Output the (x, y) coordinate of the center of the cell containing the given text.  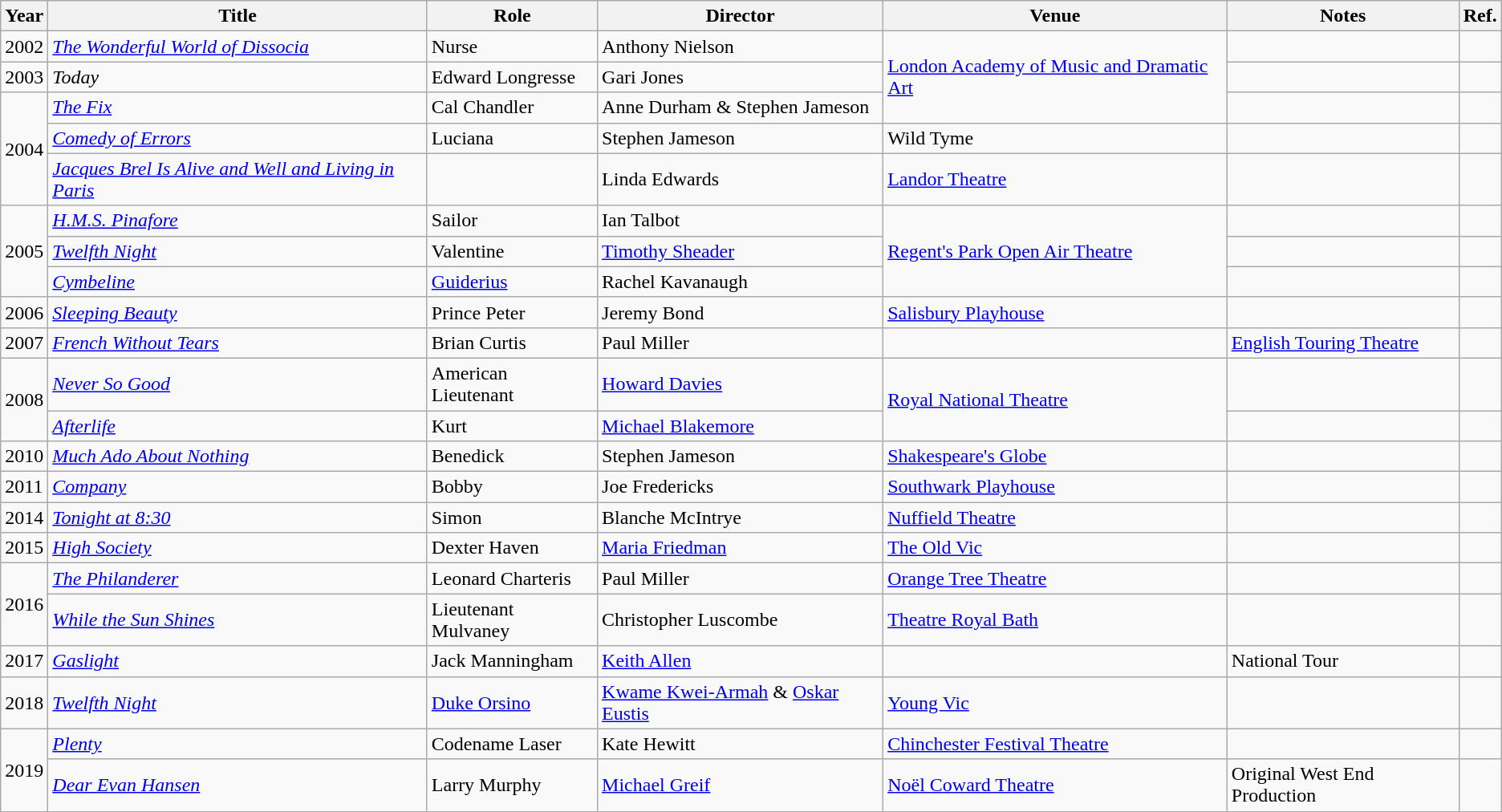
Never So Good (237, 384)
Benedick (512, 457)
Gari Jones (741, 77)
Prince Peter (512, 312)
Michael Blakemore (741, 426)
2004 (24, 149)
Orange Tree Theatre (1056, 579)
Simon (512, 518)
H.M.S. Pinafore (237, 221)
Comedy of Errors (237, 138)
Original West End Production (1343, 785)
Lieutenant Mulvaney (512, 619)
Timothy Sheader (741, 251)
Guiderius (512, 282)
Much Ado About Nothing (237, 457)
Anne Durham & Stephen Jameson (741, 108)
Cymbeline (237, 282)
Landor Theatre (1056, 180)
The Old Vic (1056, 548)
London Academy of Music and Dramatic Art (1056, 77)
Kwame Kwei-Armah & Oskar Eustis (741, 703)
Tonight at 8:30 (237, 518)
Kate Hewitt (741, 744)
Ref. (1480, 16)
Theatre Royal Bath (1056, 619)
Venue (1056, 16)
Ian Talbot (741, 221)
Michael Greif (741, 785)
High Society (237, 548)
Anthony Nielson (741, 47)
Role (512, 16)
Valentine (512, 251)
Afterlife (237, 426)
Leonard Charteris (512, 579)
Salisbury Playhouse (1056, 312)
2010 (24, 457)
Joe Fredericks (741, 487)
Wild Tyme (1056, 138)
2007 (24, 343)
Sailor (512, 221)
Director (741, 16)
Rachel Kavanaugh (741, 282)
While the Sun Shines (237, 619)
Year (24, 16)
Linda Edwards (741, 180)
The Philanderer (237, 579)
Duke Orsino (512, 703)
2016 (24, 605)
2002 (24, 47)
Gaslight (237, 661)
Today (237, 77)
Codename Laser (512, 744)
Dear Evan Hansen (237, 785)
Notes (1343, 16)
2014 (24, 518)
Young Vic (1056, 703)
Royal National Theatre (1056, 400)
Keith Allen (741, 661)
2005 (24, 251)
2006 (24, 312)
2019 (24, 770)
Sleeping Beauty (237, 312)
National Tour (1343, 661)
Blanche McIntrye (741, 518)
Plenty (237, 744)
Larry Murphy (512, 785)
Jeremy Bond (741, 312)
The Wonderful World of Dissocia (237, 47)
2008 (24, 400)
Christopher Luscombe (741, 619)
Howard Davies (741, 384)
Jack Manningham (512, 661)
American Lieutenant (512, 384)
Nurse (512, 47)
Luciana (512, 138)
English Touring Theatre (1343, 343)
2018 (24, 703)
Bobby (512, 487)
The Fix (237, 108)
Jacques Brel Is Alive and Well and Living in Paris (237, 180)
Dexter Haven (512, 548)
Nuffield Theatre (1056, 518)
Chinchester Festival Theatre (1056, 744)
Maria Friedman (741, 548)
Southwark Playhouse (1056, 487)
Regent's Park Open Air Theatre (1056, 251)
Title (237, 16)
2011 (24, 487)
2017 (24, 661)
Company (237, 487)
Shakespeare's Globe (1056, 457)
French Without Tears (237, 343)
Cal Chandler (512, 108)
2003 (24, 77)
Noël Coward Theatre (1056, 785)
Kurt (512, 426)
2015 (24, 548)
Edward Longresse (512, 77)
Brian Curtis (512, 343)
